Search for the cell housing the specified text and yield its (X, Y) center coordinate. 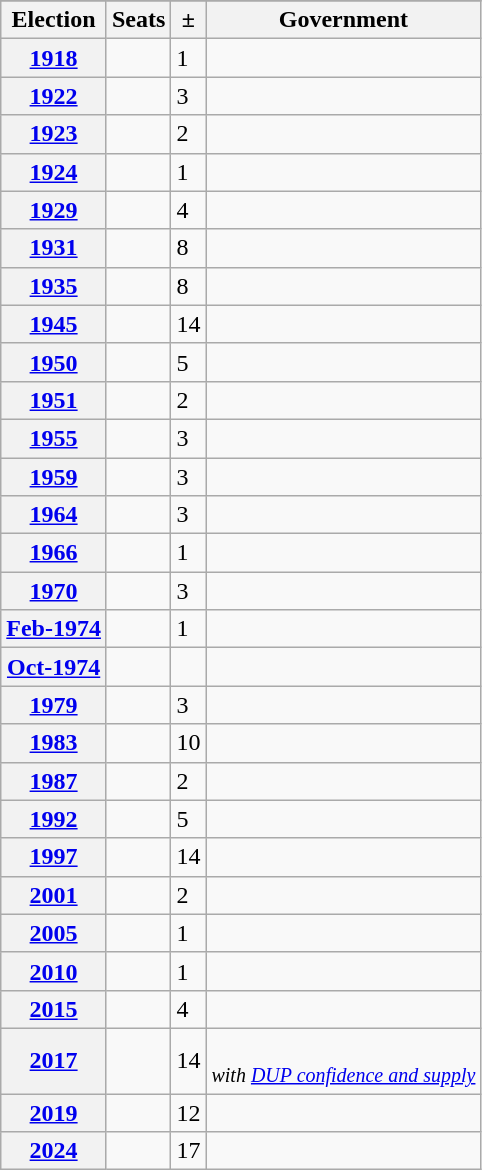
Feb-1974 (54, 629)
1979 (54, 705)
1992 (54, 819)
1997 (54, 857)
with DUP confidence and supply (344, 1060)
1924 (54, 172)
1931 (54, 248)
2005 (54, 933)
1966 (54, 553)
Seats (138, 20)
1945 (54, 324)
1929 (54, 210)
1935 (54, 286)
1922 (54, 96)
1964 (54, 515)
2017 (54, 1060)
1970 (54, 591)
Oct-1974 (54, 667)
2001 (54, 895)
1951 (54, 400)
1959 (54, 477)
12 (188, 1113)
1987 (54, 781)
Government (344, 20)
1918 (54, 58)
2010 (54, 971)
2024 (54, 1151)
10 (188, 743)
1955 (54, 438)
1983 (54, 743)
± (188, 20)
2019 (54, 1113)
2015 (54, 1009)
Election (54, 20)
1950 (54, 362)
1923 (54, 134)
17 (188, 1151)
